Pinpoint the cell where the given text exists, returning its (x, y) midpoint coordinate. 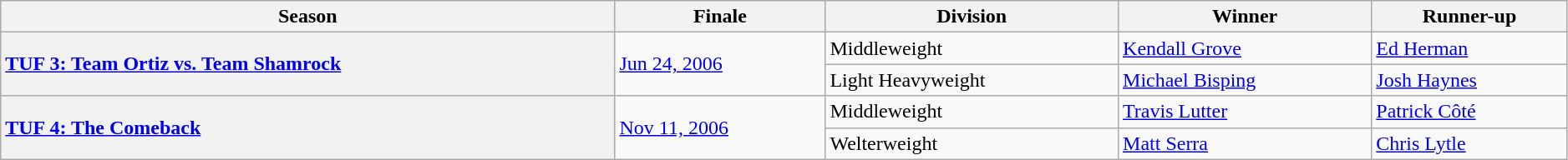
Division (972, 17)
Welterweight (972, 143)
TUF 3: Team Ortiz vs. Team Shamrock (307, 64)
Light Heavyweight (972, 80)
Jun 24, 2006 (720, 64)
Nov 11, 2006 (720, 127)
Chris Lytle (1470, 143)
Josh Haynes (1470, 80)
Winner (1245, 17)
Travis Lutter (1245, 112)
TUF 4: The Comeback (307, 127)
Runner-up (1470, 17)
Patrick Côté (1470, 112)
Kendall Grove (1245, 48)
Ed Herman (1470, 48)
Season (307, 17)
Matt Serra (1245, 143)
Michael Bisping (1245, 80)
Finale (720, 17)
